Capture the cell that displays the provided text and extract its (x, y) central coordinate. 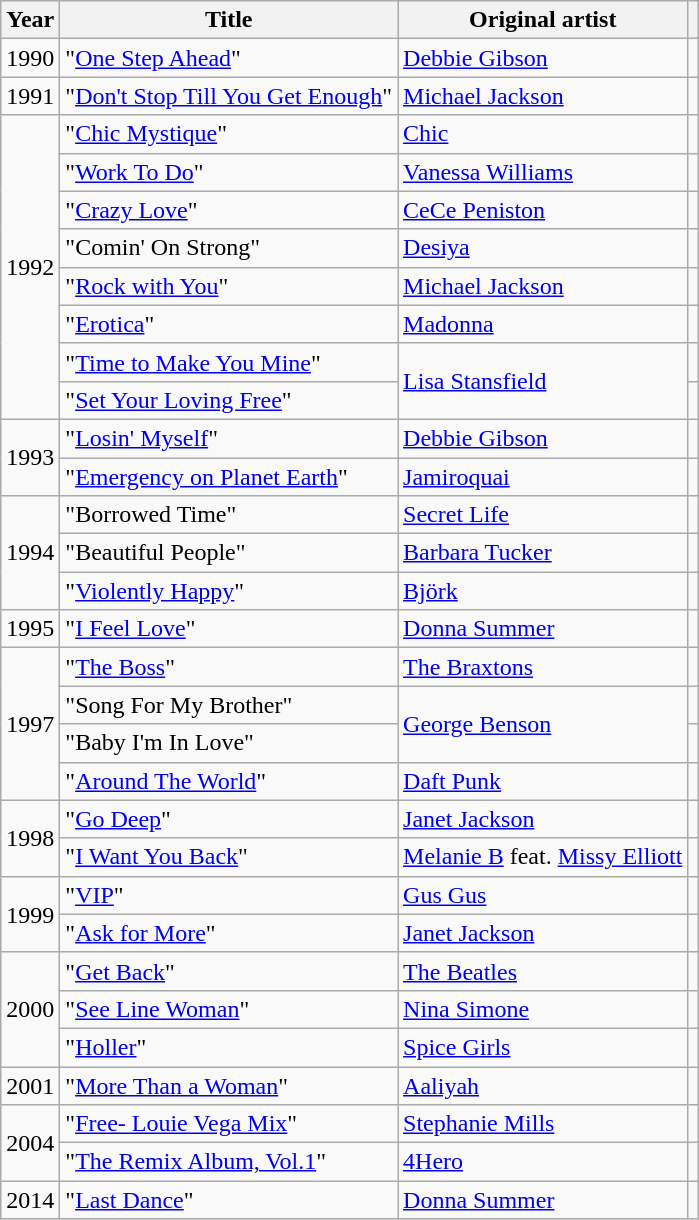
"One Step Ahead" (229, 58)
Gus Gus (543, 895)
1997 (30, 724)
Title (229, 20)
Secret Life (543, 515)
"I Feel Love" (229, 629)
2014 (30, 1200)
Melanie B feat. Missy Elliott (543, 857)
"Ask for More" (229, 933)
Aaliyah (543, 1085)
1994 (30, 553)
Madonna (543, 324)
1995 (30, 629)
The Beatles (543, 971)
"Set Your Loving Free" (229, 400)
Spice Girls (543, 1047)
4Hero (543, 1162)
1992 (30, 267)
"Chic Mystique" (229, 134)
1991 (30, 96)
2000 (30, 1009)
"Work To Do" (229, 172)
2004 (30, 1143)
Stephanie Mills (543, 1124)
"Borrowed Time" (229, 515)
"The Remix Album, Vol.1" (229, 1162)
"Time to Make You Mine" (229, 362)
"The Boss" (229, 667)
"Violently Happy" (229, 591)
CeCe Peniston (543, 210)
"Emergency on Planet Earth" (229, 477)
"Free- Louie Vega Mix" (229, 1124)
George Benson (543, 724)
Jamiroquai (543, 477)
"Baby I'm In Love" (229, 743)
"More Than a Woman" (229, 1085)
1999 (30, 914)
"Crazy Love" (229, 210)
"Song For My Brother" (229, 705)
"VIP" (229, 895)
2001 (30, 1085)
Chic (543, 134)
The Braxtons (543, 667)
"Holler" (229, 1047)
"Beautiful People" (229, 553)
"Erotica" (229, 324)
"Around The World" (229, 781)
Year (30, 20)
1998 (30, 838)
Desiya (543, 248)
Original artist (543, 20)
Björk (543, 591)
Vanessa Williams (543, 172)
"Rock with You" (229, 286)
"Go Deep" (229, 819)
"I Want You Back" (229, 857)
Barbara Tucker (543, 553)
"Last Dance" (229, 1200)
"Don't Stop Till You Get Enough" (229, 96)
Lisa Stansfield (543, 381)
Nina Simone (543, 1009)
1993 (30, 457)
Daft Punk (543, 781)
"Get Back" (229, 971)
"Losin' Myself" (229, 438)
1990 (30, 58)
"See Line Woman" (229, 1009)
"Comin' On Strong" (229, 248)
